Find where the given text appears and provide that cell's center as [x, y] coordinate. 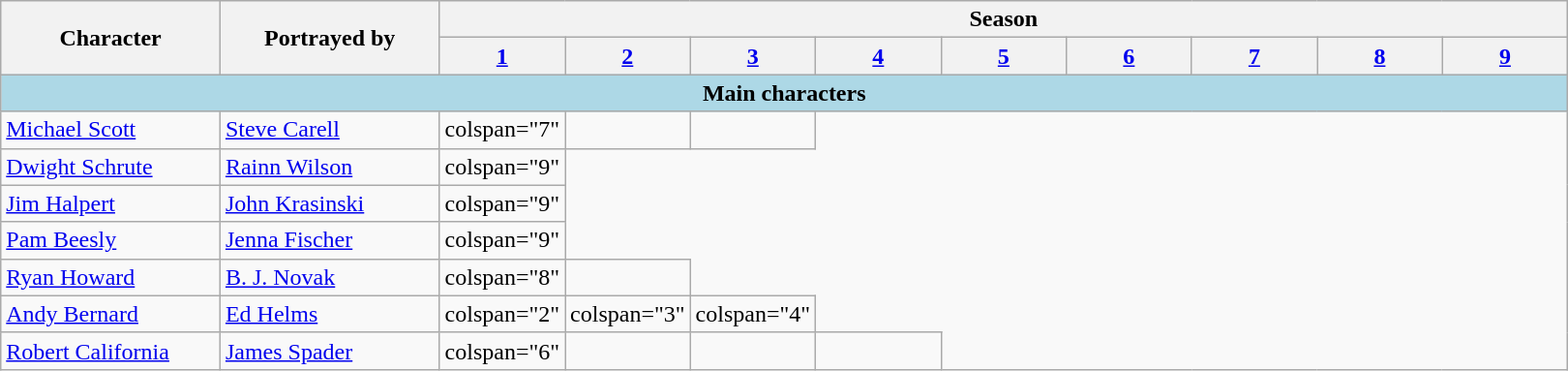
2 [628, 56]
Steve Carell [329, 130]
Andy Bernard [110, 314]
Rainn Wilson [329, 167]
Pam Beesly [110, 240]
colspan="8" [502, 277]
Main characters [784, 93]
9 [1505, 56]
Ryan Howard [110, 277]
B. J. Novak [329, 277]
colspan="4" [753, 314]
Jenna Fischer [329, 240]
Michael Scott [110, 130]
Jim Halpert [110, 203]
colspan="6" [502, 351]
4 [879, 56]
1 [502, 56]
Season [1004, 19]
Dwight Schrute [110, 167]
Ed Helms [329, 314]
8 [1380, 56]
7 [1254, 56]
colspan="3" [628, 314]
6 [1130, 56]
Character [110, 38]
Robert California [110, 351]
John Krasinski [329, 203]
5 [1004, 56]
colspan="7" [502, 130]
Portrayed by [329, 38]
colspan="2" [502, 314]
3 [753, 56]
James Spader [329, 351]
